Locate the cell with the specified text and output its [x, y] center coordinate. 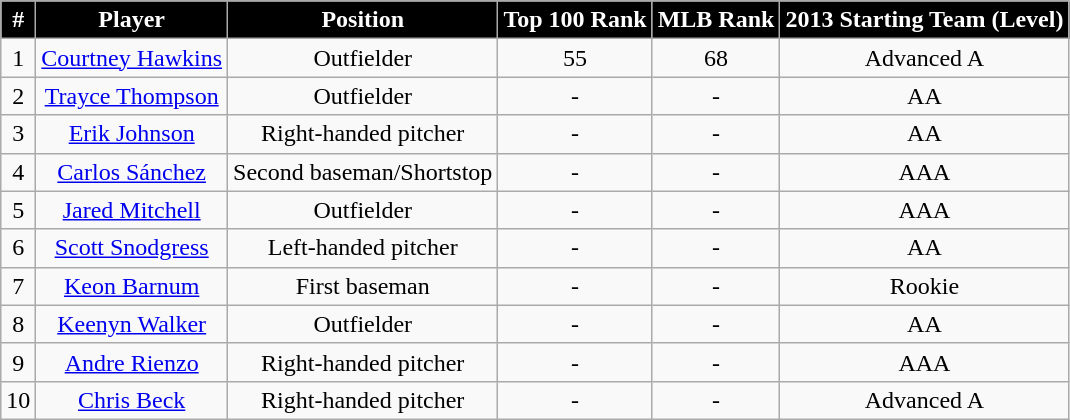
3 [18, 134]
Second baseman/Shortstop [363, 172]
6 [18, 248]
2 [18, 96]
9 [18, 362]
68 [716, 58]
Erik Johnson [132, 134]
Keenyn Walker [132, 324]
Jared Mitchell [132, 210]
Andre Rienzo [132, 362]
# [18, 20]
10 [18, 400]
First baseman [363, 286]
8 [18, 324]
1 [18, 58]
Rookie [924, 286]
7 [18, 286]
5 [18, 210]
Chris Beck [132, 400]
MLB Rank [716, 20]
Position [363, 20]
2013 Starting Team (Level) [924, 20]
Carlos Sánchez [132, 172]
Keon Barnum [132, 286]
Trayce Thompson [132, 96]
4 [18, 172]
Left-handed pitcher [363, 248]
55 [575, 58]
Player [132, 20]
Scott Snodgress [132, 248]
Top 100 Rank [575, 20]
Courtney Hawkins [132, 58]
